Locate the cell with the specified text and output its (x, y) center coordinate. 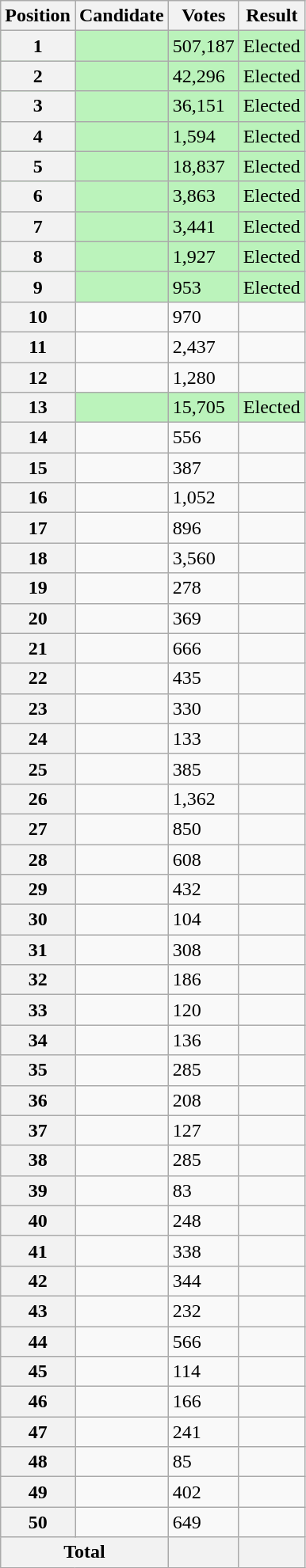
566 (203, 1342)
47 (38, 1432)
27 (38, 829)
435 (203, 678)
42,296 (203, 76)
953 (203, 287)
50 (38, 1522)
14 (38, 438)
33 (38, 1010)
232 (203, 1311)
344 (203, 1281)
39 (38, 1190)
29 (38, 890)
44 (38, 1342)
208 (203, 1100)
3,863 (203, 196)
Total (85, 1552)
36 (38, 1100)
28 (38, 859)
83 (203, 1190)
45 (38, 1372)
136 (203, 1040)
40 (38, 1221)
31 (38, 950)
186 (203, 980)
12 (38, 378)
Position (38, 16)
15,705 (203, 408)
9 (38, 287)
402 (203, 1492)
248 (203, 1221)
43 (38, 1311)
49 (38, 1492)
127 (203, 1130)
4 (38, 136)
Result (271, 16)
30 (38, 920)
10 (38, 317)
19 (38, 588)
1 (38, 46)
1,280 (203, 378)
278 (203, 588)
5 (38, 166)
308 (203, 950)
26 (38, 799)
432 (203, 890)
2,437 (203, 347)
6 (38, 196)
18 (38, 558)
48 (38, 1462)
25 (38, 769)
369 (203, 618)
41 (38, 1251)
17 (38, 528)
32 (38, 980)
120 (203, 1010)
34 (38, 1040)
385 (203, 769)
3,560 (203, 558)
133 (203, 738)
387 (203, 468)
Votes (203, 16)
21 (38, 648)
166 (203, 1402)
3 (38, 106)
16 (38, 498)
649 (203, 1522)
42 (38, 1281)
556 (203, 438)
20 (38, 618)
507,187 (203, 46)
1,362 (203, 799)
46 (38, 1402)
24 (38, 738)
7 (38, 226)
970 (203, 317)
3,441 (203, 226)
1,594 (203, 136)
896 (203, 528)
85 (203, 1462)
18,837 (203, 166)
850 (203, 829)
11 (38, 347)
15 (38, 468)
104 (203, 920)
37 (38, 1130)
241 (203, 1432)
36,151 (203, 106)
23 (38, 708)
13 (38, 408)
22 (38, 678)
1,927 (203, 256)
8 (38, 256)
666 (203, 648)
338 (203, 1251)
114 (203, 1372)
38 (38, 1160)
330 (203, 708)
1,052 (203, 498)
2 (38, 76)
35 (38, 1070)
608 (203, 859)
Candidate (121, 16)
